Extract the (x, y) coordinate from the center of the cell holding the provided text.  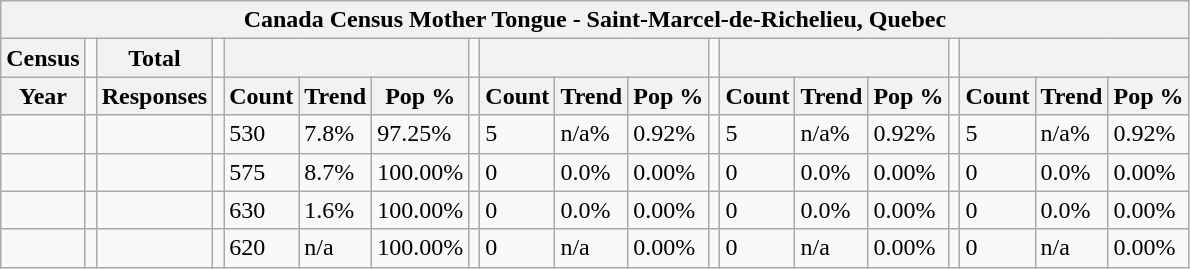
575 (262, 172)
8.7% (336, 172)
630 (262, 210)
620 (262, 248)
97.25% (420, 134)
1.6% (336, 210)
Census (43, 58)
Responses (154, 96)
Year (43, 96)
Canada Census Mother Tongue - Saint-Marcel-de-Richelieu, Quebec (595, 20)
Total (154, 58)
7.8% (336, 134)
530 (262, 134)
